Locate the cell with the specified text and output its [x, y] center coordinate. 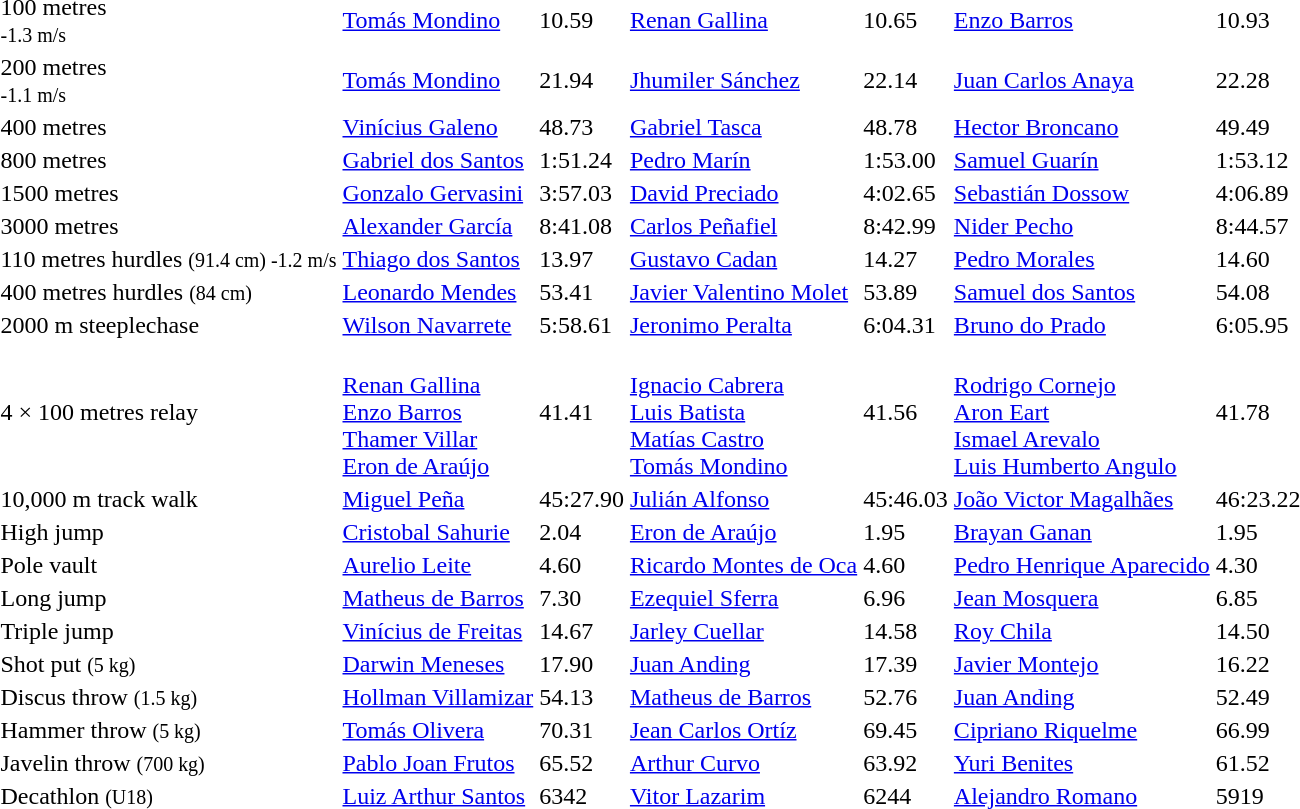
Carlos Peñafiel [743, 226]
1:53.00 [906, 160]
6.96 [906, 598]
Cristobal Sahurie [438, 532]
Jean Mosquera [1082, 598]
Rodrigo CornejoAron EartIsmael ArevaloLuis Humberto Angulo [1082, 412]
Jean Carlos Ortíz [743, 730]
1:51.24 [582, 160]
54.13 [582, 697]
Juan Carlos Anaya [1082, 80]
53.89 [906, 292]
Brayan Ganan [1082, 532]
Leonardo Mendes [438, 292]
Vinícius Galeno [438, 127]
Gabriel Tasca [743, 127]
João Victor Magalhães [1082, 499]
65.52 [582, 763]
Jhumiler Sánchez [743, 80]
48.78 [906, 127]
Gabriel dos Santos [438, 160]
1.95 [906, 532]
Hollman Villamizar [438, 697]
Gonzalo Gervasini [438, 193]
Tomás Mondino [438, 80]
Javier Montejo [1082, 664]
53.41 [582, 292]
Cipriano Riquelme [1082, 730]
22.14 [906, 80]
Pablo Joan Frutos [438, 763]
7.30 [582, 598]
Julián Alfonso [743, 499]
Ignacio CabreraLuis BatistaMatías CastroTomás Mondino [743, 412]
8:41.08 [582, 226]
21.94 [582, 80]
45:46.03 [906, 499]
Hector Broncano [1082, 127]
Alexander García [438, 226]
41.41 [582, 412]
45:27.90 [582, 499]
Tomás Olivera [438, 730]
Darwin Meneses [438, 664]
70.31 [582, 730]
Pedro Morales [1082, 259]
2.04 [582, 532]
Ezequiel Sferra [743, 598]
6:04.31 [906, 325]
5:58.61 [582, 325]
Nider Pecho [1082, 226]
14.67 [582, 631]
4:02.65 [906, 193]
Pedro Marín [743, 160]
17.90 [582, 664]
Ricardo Montes de Oca [743, 565]
Roy Chila [1082, 631]
Sebastián Dossow [1082, 193]
Eron de Araújo [743, 532]
63.92 [906, 763]
Renan GallinaEnzo BarrosThamer VillarEron de Araújo [438, 412]
48.73 [582, 127]
13.97 [582, 259]
Gustavo Cadan [743, 259]
Miguel Peña [438, 499]
14.58 [906, 631]
Pedro Henrique Aparecido [1082, 565]
41.56 [906, 412]
Samuel Guarín [1082, 160]
Samuel dos Santos [1082, 292]
Yuri Benites [1082, 763]
Vinícius de Freitas [438, 631]
Javier Valentino Molet [743, 292]
52.76 [906, 697]
Aurelio Leite [438, 565]
14.27 [906, 259]
Jarley Cuellar [743, 631]
17.39 [906, 664]
Arthur Curvo [743, 763]
3:57.03 [582, 193]
Bruno do Prado [1082, 325]
8:42.99 [906, 226]
69.45 [906, 730]
Jeronimo Peralta [743, 325]
Wilson Navarrete [438, 325]
David Preciado [743, 193]
Thiago dos Santos [438, 259]
